Capture the cell that displays the provided text and extract its (x, y) central coordinate. 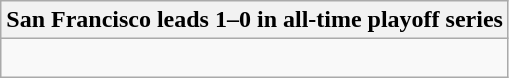
San Francisco leads 1–0 in all-time playoff series (255, 20)
